Return (X, Y) of the center of cell containing provided text 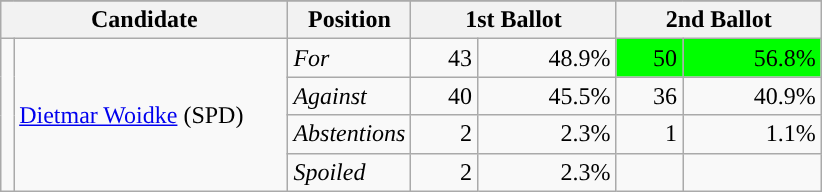
Against (350, 96)
48.9% (546, 58)
43 (444, 58)
40 (444, 96)
For (350, 58)
1 (650, 134)
Dietmar Woidke (SPD) (151, 115)
Candidate (144, 20)
Spoiled (350, 172)
1st Ballot (514, 20)
1.1% (752, 134)
2nd Ballot (718, 20)
36 (650, 96)
56.8% (752, 58)
40.9% (752, 96)
45.5% (546, 96)
Abstentions (350, 134)
Position (350, 20)
50 (650, 58)
